Pinpoint the cell where the given text exists, returning its [X, Y] midpoint coordinate. 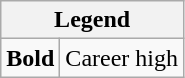
Legend [92, 20]
Bold [30, 58]
Career high [122, 58]
